For the text-containing cell, return its midpoint in [x, y] coordinate format. 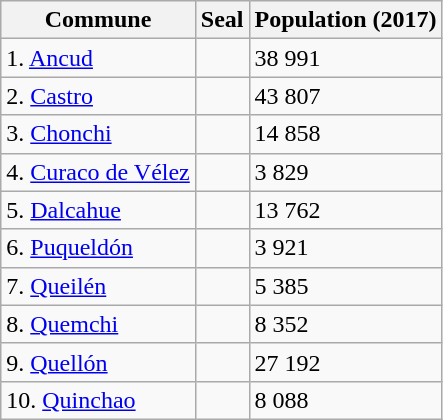
27 192 [346, 362]
6. Puqueldón [98, 248]
8. Quemchi [98, 324]
14 858 [346, 134]
1. Ancud [98, 58]
10. Quinchao [98, 400]
8 352 [346, 324]
Commune [98, 20]
43 807 [346, 96]
13 762 [346, 210]
Seal [222, 20]
4. Curaco de Vélez [98, 172]
3 921 [346, 248]
Population (2017) [346, 20]
3. Chonchi [98, 134]
7. Queilén [98, 286]
3 829 [346, 172]
5. Dalcahue [98, 210]
9. Quellón [98, 362]
38 991 [346, 58]
8 088 [346, 400]
5 385 [346, 286]
2. Castro [98, 96]
